Determine the (x, y) coordinate at the center of the cell enclosing the given text.  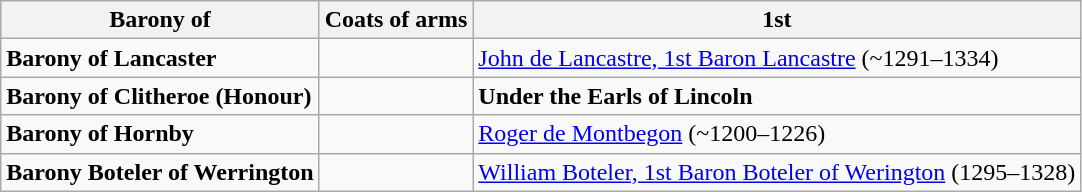
Barony of (160, 20)
John de Lancastre, 1st Baron Lancastre (~1291–1334) (777, 58)
Barony Boteler of Werrington (160, 172)
Under the Earls of Lincoln (777, 96)
Coats of arms (396, 20)
Barony of Clitheroe (Honour) (160, 96)
William Boteler, 1st Baron Boteler of Werington (1295–1328) (777, 172)
Roger de Montbegon (~1200–1226) (777, 134)
Barony of Hornby (160, 134)
Barony of Lancaster (160, 58)
1st (777, 20)
